Return the (x, y) coordinate for the center point of the cell that contains the specified text.  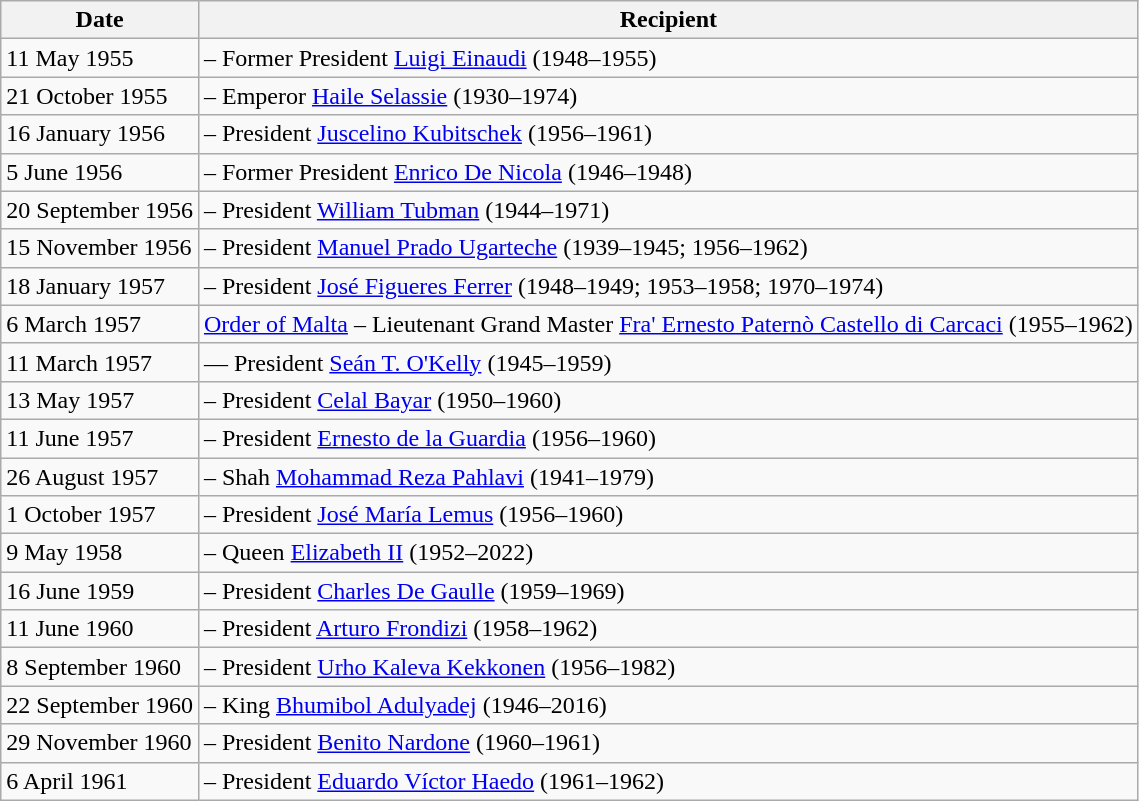
11 June 1960 (100, 629)
– President Eduardo Víctor Haedo (1961–1962) (668, 781)
16 January 1956 (100, 134)
16 June 1959 (100, 591)
13 May 1957 (100, 400)
– Former President Luigi Einaudi (1948–1955) (668, 58)
Recipient (668, 20)
22 September 1960 (100, 705)
29 November 1960 (100, 743)
– King Bhumibol Adulyadej (1946–2016) (668, 705)
– Emperor Haile Selassie (1930–1974) (668, 96)
6 March 1957 (100, 324)
– President José María Lemus (1956–1960) (668, 515)
26 August 1957 (100, 477)
21 October 1955 (100, 96)
11 May 1955 (100, 58)
– President Charles De Gaulle (1959–1969) (668, 591)
– President Ernesto de la Guardia (1956–1960) (668, 438)
11 June 1957 (100, 438)
– Queen Elizabeth II (1952–2022) (668, 553)
– President Manuel Prado Ugarteche (1939–1945; 1956–1962) (668, 248)
– President Celal Bayar (1950–1960) (668, 400)
5 June 1956 (100, 172)
20 September 1956 (100, 210)
18 January 1957 (100, 286)
— President Seán T. O'Kelly (1945–1959) (668, 362)
8 September 1960 (100, 667)
15 November 1956 (100, 248)
– Shah Mohammad Reza Pahlavi (1941–1979) (668, 477)
1 October 1957 (100, 515)
Order of Malta – Lieutenant Grand Master Fra' Ernesto Paternò Castello di Carcaci (1955–1962) (668, 324)
6 April 1961 (100, 781)
9 May 1958 (100, 553)
– President Urho Kaleva Kekkonen (1956–1982) (668, 667)
– President José Figueres Ferrer (1948–1949; 1953–1958; 1970–1974) (668, 286)
– President William Tubman (1944–1971) (668, 210)
– Former President Enrico De Nicola (1946–1948) (668, 172)
11 March 1957 (100, 362)
– President Arturo Frondizi (1958–1962) (668, 629)
– President Benito Nardone (1960–1961) (668, 743)
– President Juscelino Kubitschek (1956–1961) (668, 134)
Date (100, 20)
